Search for the cell housing the specified text and yield its [x, y] center coordinate. 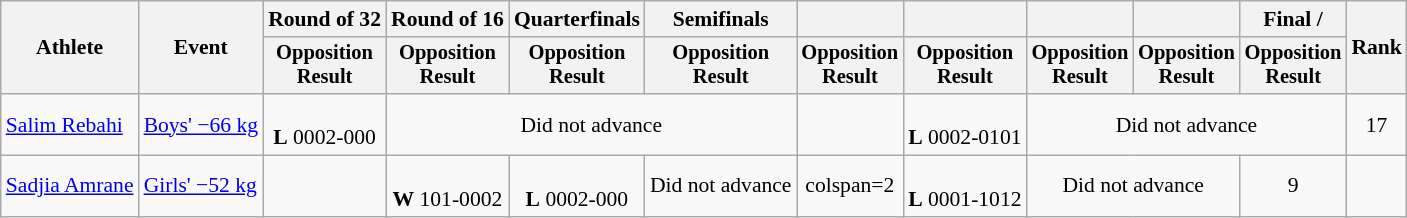
Round of 16 [448, 19]
L 0001-1012 [964, 186]
Boys' −66 kg [202, 124]
9 [1294, 186]
Quarterfinals [577, 19]
Event [202, 48]
Athlete [70, 48]
Sadjia Amrane [70, 186]
Girls' −52 kg [202, 186]
Semifinals [721, 19]
W 101-0002 [448, 186]
L 0002-0101 [964, 124]
Rank [1376, 48]
17 [1376, 124]
Salim Rebahi [70, 124]
Final / [1294, 19]
Round of 32 [324, 19]
colspan=2 [850, 186]
